Find where the given text appears and provide that cell's center as (x, y) coordinate. 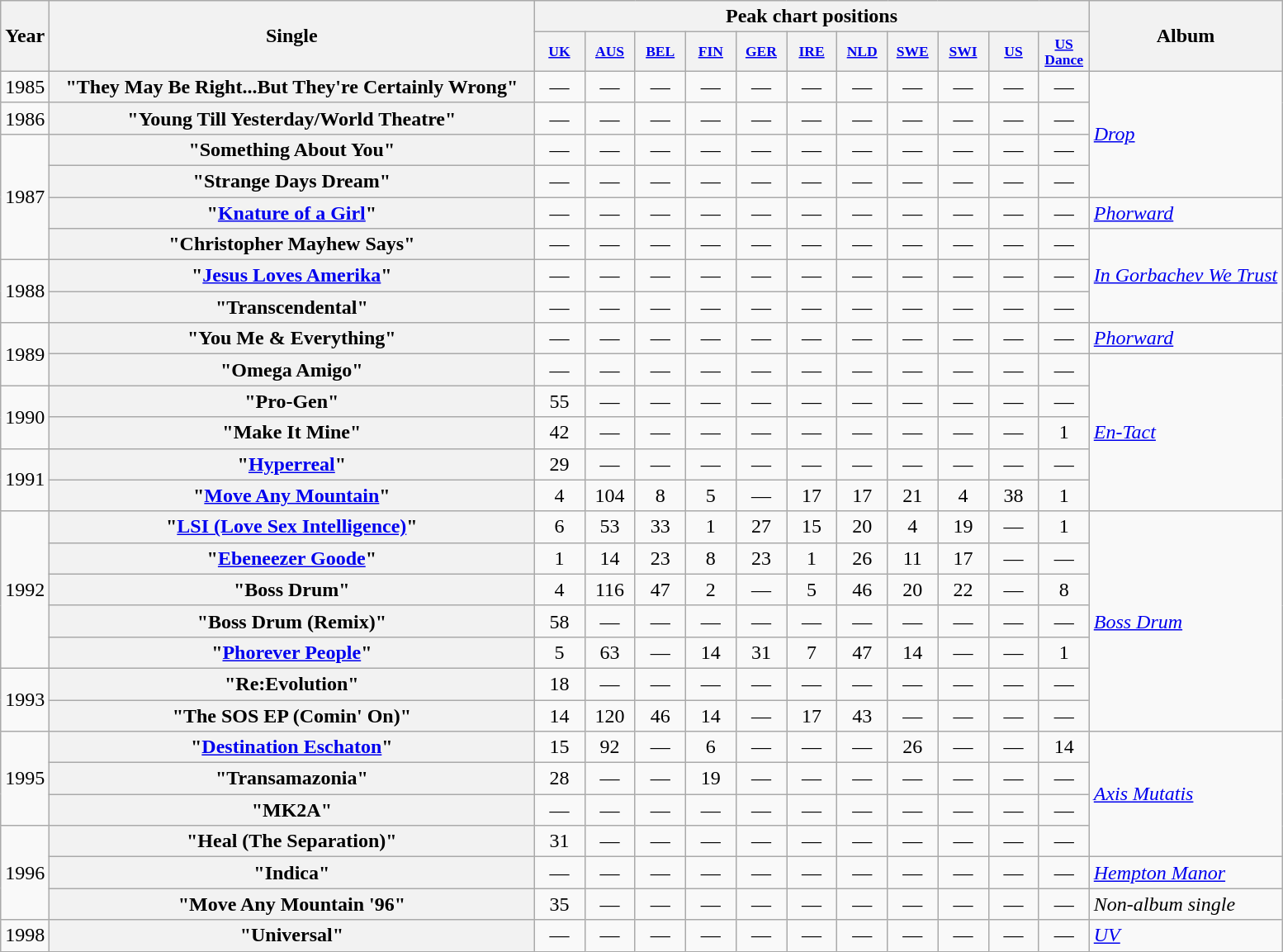
"You Me & Everything" (292, 339)
NLD (862, 51)
"MK2A" (292, 810)
"Make It Mine" (292, 433)
"Boss Drum (Remix)" (292, 621)
33 (660, 527)
Non-album single (1186, 904)
"Pro-Gen" (292, 401)
18 (560, 684)
Single (292, 36)
53 (609, 527)
21 (913, 495)
1988 (25, 291)
BEL (660, 51)
"Destination Eschaton" (292, 747)
"Boss Drum" (292, 590)
AUS (609, 51)
US (1014, 51)
SWE (913, 51)
"The SOS EP (Comin' On)" (292, 716)
UV (1186, 935)
"Something About You" (292, 149)
1990 (25, 417)
22 (963, 590)
29 (560, 464)
2 (710, 590)
27 (761, 527)
38 (1014, 495)
"Knature of a Girl" (292, 213)
GER (761, 51)
1993 (25, 699)
"Jesus Loves Amerika" (292, 276)
1987 (25, 197)
1991 (25, 480)
Peak chart positions (812, 17)
UK (560, 51)
28 (560, 779)
IRE (811, 51)
7 (811, 652)
"Transcendental" (292, 307)
Boss Drum (1186, 621)
"Omega Amigo" (292, 370)
"Move Any Mountain '96" (292, 904)
Album (1186, 36)
116 (609, 590)
92 (609, 747)
1986 (25, 118)
1995 (25, 779)
Hempton Manor (1186, 873)
Year (25, 36)
104 (609, 495)
120 (609, 716)
"Indica" (292, 873)
"Transamazonia" (292, 779)
"Christopher Mayhew Says" (292, 244)
SWI (963, 51)
"Strange Days Dream" (292, 181)
In Gorbachev We Trust (1186, 276)
En-Tact (1186, 433)
"Move Any Mountain" (292, 495)
Axis Mutatis (1186, 794)
11 (913, 558)
USDance (1063, 51)
"They May Be Right...But They're Certainly Wrong" (292, 87)
58 (560, 621)
42 (560, 433)
1989 (25, 354)
35 (560, 904)
1985 (25, 87)
"Heal (The Separation)" (292, 841)
63 (609, 652)
1996 (25, 873)
"Re:Evolution" (292, 684)
"Hyperreal" (292, 464)
"Universal" (292, 935)
FIN (710, 51)
"Young Till Yesterday/World Theatre" (292, 118)
Drop (1186, 134)
"Phorever People" (292, 652)
"LSI (Love Sex Intelligence)" (292, 527)
"Ebeneezer Goode" (292, 558)
55 (560, 401)
1992 (25, 590)
43 (862, 716)
1998 (25, 935)
